Locate the cell with the specified text and output its [X, Y] center coordinate. 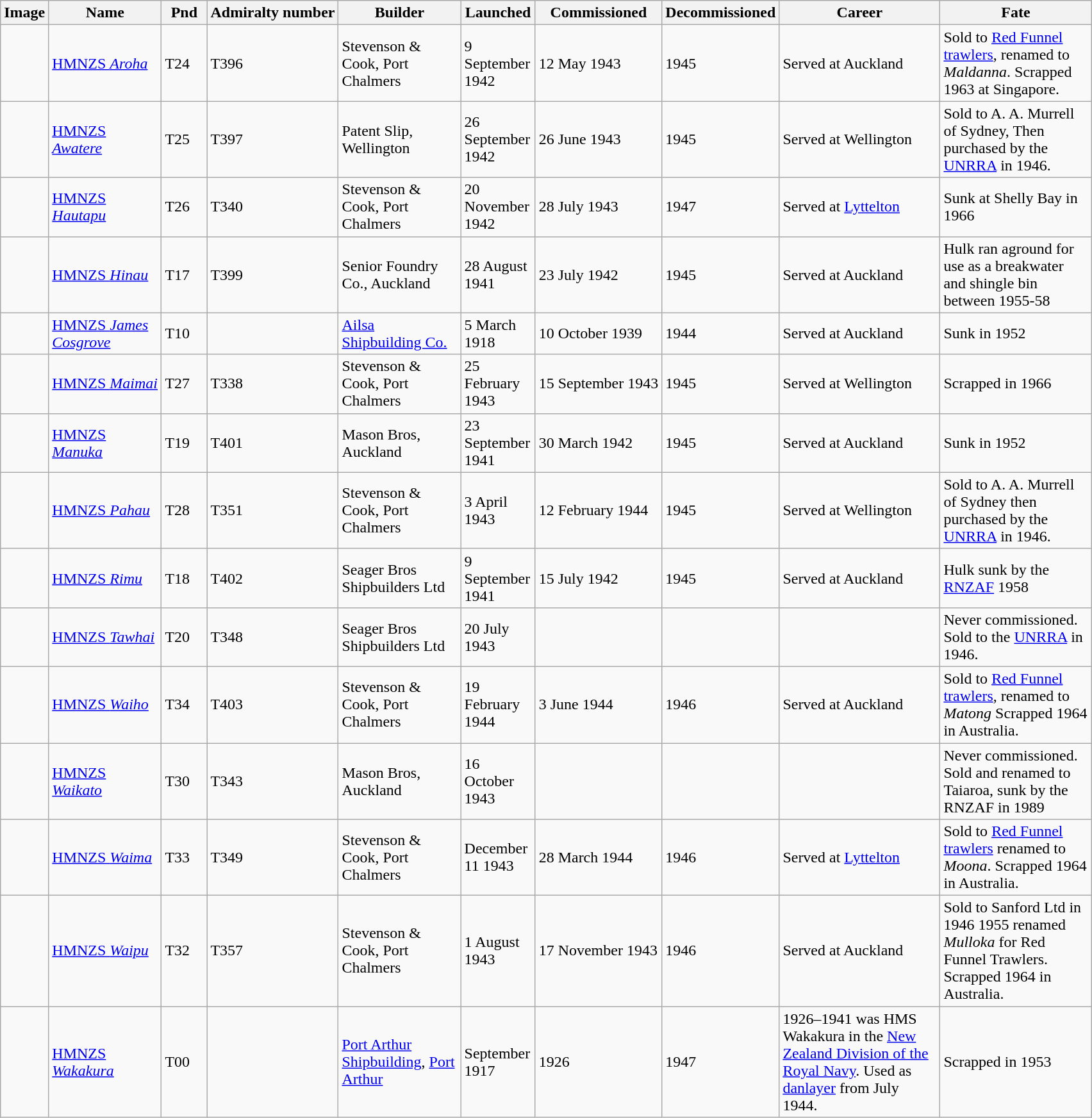
HMNZS Waipu [105, 951]
T25 [185, 140]
28 August 1941 [498, 274]
5 March 1918 [498, 333]
HMNZS Tawhai [105, 637]
T351 [273, 510]
Launched [498, 13]
Sunk at Shelly Bay in 1966 [1016, 207]
T396 [273, 63]
1944 [720, 333]
12 May 1943 [599, 63]
Senior Foundry Co., Auckland [400, 274]
T17 [185, 274]
T18 [185, 578]
T397 [273, 140]
HMNZS Awatere [105, 140]
12 February 1944 [599, 510]
T402 [273, 578]
HMNZS Wakakura [105, 1062]
Fate [1016, 13]
9 September 1941 [498, 578]
HMNZS James Cosgrove [105, 333]
T27 [185, 384]
T403 [273, 705]
HMNZS Waiho [105, 705]
Admiralty number [273, 13]
Ailsa Shipbuilding Co. [400, 333]
T401 [273, 443]
T26 [185, 207]
T349 [273, 857]
1926 [599, 1062]
23 September 1941 [498, 443]
17 November 1943 [599, 951]
HMNZS Manuka [105, 443]
10 October 1939 [599, 333]
HMNZS Waima [105, 857]
December 11 1943 [498, 857]
Never commissioned. Sold to the UNRRA in 1946. [1016, 637]
Patent Slip, Wellington [400, 140]
Decommissioned [720, 13]
T340 [273, 207]
Scrapped in 1953 [1016, 1062]
HMNZS Aroha [105, 63]
23 July 1942 [599, 274]
T343 [273, 782]
Never commissioned. Sold and renamed to Taiaroa, sunk by the RNZAF in 1989 [1016, 782]
15 July 1942 [599, 578]
T34 [185, 705]
19 February 1944 [498, 705]
1 August 1943 [498, 951]
T28 [185, 510]
T348 [273, 637]
28 March 1944 [599, 857]
T00 [185, 1062]
T32 [185, 951]
Sold to Red Funnel trawlers, renamed to Maldanna. Scrapped 1963 at Singapore. [1016, 63]
September 1917 [498, 1062]
HMNZS Rimu [105, 578]
T20 [185, 637]
Image [24, 13]
26 June 1943 [599, 140]
HMNZS Maimai [105, 384]
20 November 1942 [498, 207]
T30 [185, 782]
25 February 1943 [498, 384]
T10 [185, 333]
30 March 1942 [599, 443]
Sold to A. A. Murrell of Sydney, Then purchased by the UNRRA in 1946. [1016, 140]
3 April 1943 [498, 510]
20 July 1943 [498, 637]
T19 [185, 443]
Sold to Red Funnel trawlers renamed to Moona. Scrapped 1964 in Australia. [1016, 857]
Scrapped in 1966 [1016, 384]
T33 [185, 857]
HMNZS Waikato [105, 782]
HMNZS Pahau [105, 510]
9 September 1942 [498, 63]
HMNZS Hinau [105, 274]
Sold to Red Funnel trawlers, renamed to Matong Scrapped 1964 in Australia. [1016, 705]
HMNZS Hautapu [105, 207]
T24 [185, 63]
Port Arthur Shipbuilding, Port Arthur [400, 1062]
Career [860, 13]
Sold to A. A. Murrell of Sydney then purchased by the UNRRA in 1946. [1016, 510]
1926–1941 was HMS Wakakura in the New Zealand Division of the Royal Navy. Used as danlayer from July 1944. [860, 1062]
Hulk ran aground for use as a breakwater and shingle bin between 1955-58 [1016, 274]
3 June 1944 [599, 705]
T338 [273, 384]
Builder [400, 13]
28 July 1943 [599, 207]
T399 [273, 274]
T357 [273, 951]
Sold to Sanford Ltd in 1946 1955 renamed Mulloka for Red Funnel Trawlers. Scrapped 1964 in Australia. [1016, 951]
15 September 1943 [599, 384]
16 October 1943 [498, 782]
26 September 1942 [498, 140]
Commissioned [599, 13]
Hulk sunk by the RNZAF 1958 [1016, 578]
Pnd [185, 13]
Name [105, 13]
